Return the (x, y) coordinate for the center point of the cell that contains the specified text.  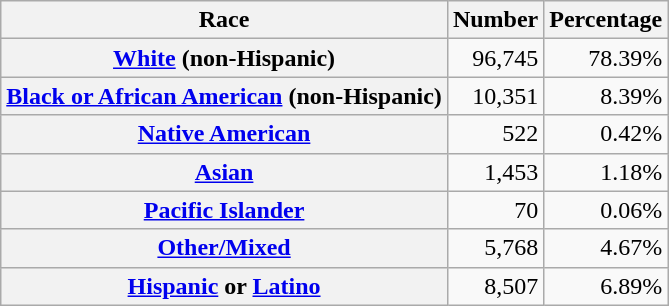
6.89% (606, 286)
10,351 (495, 96)
522 (495, 134)
78.39% (606, 58)
White (non-Hispanic) (224, 58)
Percentage (606, 20)
5,768 (495, 248)
Black or African American (non-Hispanic) (224, 96)
0.06% (606, 210)
8,507 (495, 286)
Pacific Islander (224, 210)
Hispanic or Latino (224, 286)
1,453 (495, 172)
Number (495, 20)
1.18% (606, 172)
70 (495, 210)
Native American (224, 134)
4.67% (606, 248)
Other/Mixed (224, 248)
8.39% (606, 96)
96,745 (495, 58)
Asian (224, 172)
Race (224, 20)
0.42% (606, 134)
